From the cell containing the given text, extract its center point as [x, y] coordinate. 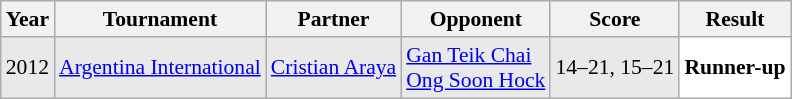
Argentina International [160, 68]
Partner [334, 19]
Year [28, 19]
2012 [28, 68]
Score [614, 19]
Result [734, 19]
Opponent [476, 19]
Runner-up [734, 68]
14–21, 15–21 [614, 68]
Gan Teik Chai Ong Soon Hock [476, 68]
Cristian Araya [334, 68]
Tournament [160, 19]
